Identify which cell holds the provided text, then report its (X, Y) central coordinate. 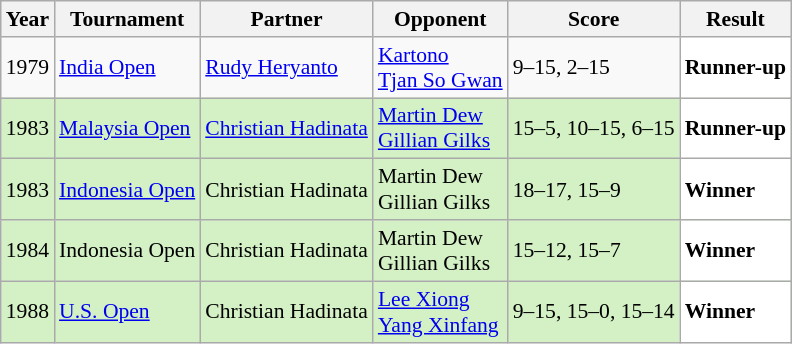
Partner (286, 19)
Score (594, 19)
Result (736, 19)
9–15, 2–15 (594, 68)
Lee Xiong Yang Xinfang (440, 312)
Malaysia Open (127, 128)
1979 (28, 68)
Year (28, 19)
1984 (28, 250)
18–17, 15–9 (594, 190)
Kartono Tjan So Gwan (440, 68)
India Open (127, 68)
15–12, 15–7 (594, 250)
15–5, 10–15, 6–15 (594, 128)
1988 (28, 312)
Opponent (440, 19)
Tournament (127, 19)
Rudy Heryanto (286, 68)
U.S. Open (127, 312)
9–15, 15–0, 15–14 (594, 312)
